Return the (x, y) coordinate for the center point of the cell that contains the specified text.  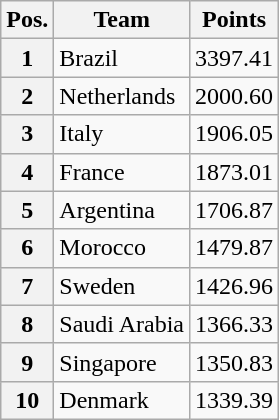
1479.87 (234, 248)
Denmark (122, 400)
2 (28, 96)
1350.83 (234, 362)
1426.96 (234, 286)
1339.39 (234, 400)
Brazil (122, 58)
6 (28, 248)
4 (28, 172)
1706.87 (234, 210)
5 (28, 210)
2000.60 (234, 96)
1906.05 (234, 134)
7 (28, 286)
Points (234, 20)
1873.01 (234, 172)
France (122, 172)
8 (28, 324)
Argentina (122, 210)
10 (28, 400)
Singapore (122, 362)
Italy (122, 134)
3397.41 (234, 58)
Netherlands (122, 96)
Saudi Arabia (122, 324)
Sweden (122, 286)
9 (28, 362)
1 (28, 58)
Morocco (122, 248)
Team (122, 20)
3 (28, 134)
1366.33 (234, 324)
Pos. (28, 20)
